Return the [X, Y] coordinate for the center point of the cell that contains the specified text.  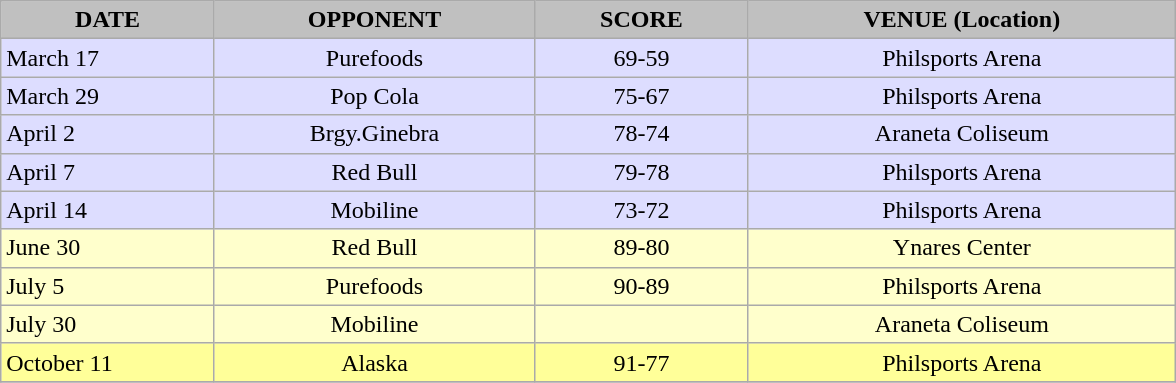
69-59 [642, 58]
Ynares Center [962, 248]
DATE [108, 20]
March 29 [108, 96]
78-74 [642, 134]
79-78 [642, 172]
89-80 [642, 248]
March 17 [108, 58]
73-72 [642, 210]
OPPONENT [374, 20]
October 11 [108, 362]
April 7 [108, 172]
91-77 [642, 362]
SCORE [642, 20]
April 14 [108, 210]
Brgy.Ginebra [374, 134]
April 2 [108, 134]
July 30 [108, 324]
Alaska [374, 362]
75-67 [642, 96]
June 30 [108, 248]
July 5 [108, 286]
Pop Cola [374, 96]
90-89 [642, 286]
VENUE (Location) [962, 20]
